Search for the cell housing the specified text and yield its [X, Y] center coordinate. 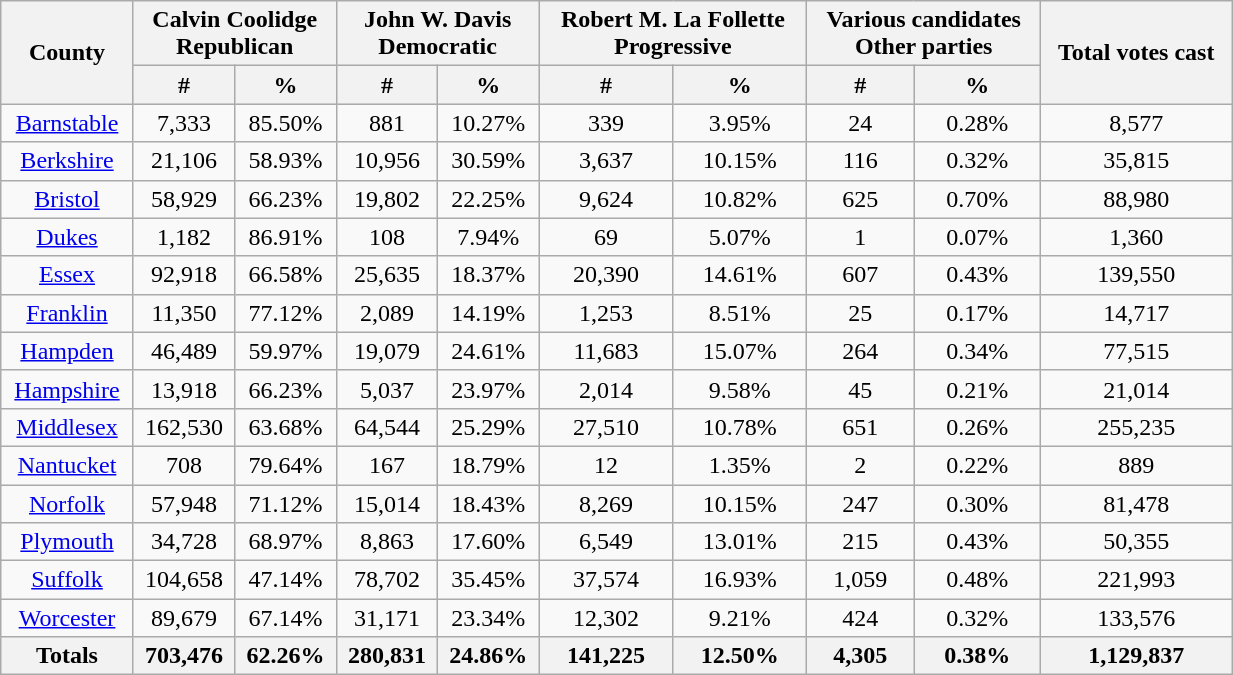
1,182 [184, 237]
58,929 [184, 199]
221,993 [1136, 580]
18.43% [488, 503]
280,831 [386, 656]
88,980 [1136, 199]
62.26% [286, 656]
104,658 [184, 580]
Barnstable [68, 123]
14.19% [488, 313]
34,728 [184, 542]
255,235 [1136, 427]
50,355 [1136, 542]
162,530 [184, 427]
30.59% [488, 161]
31,171 [386, 618]
0.22% [978, 465]
58.93% [286, 161]
46,489 [184, 351]
11,683 [606, 351]
79.64% [286, 465]
68.97% [286, 542]
35.45% [488, 580]
625 [860, 199]
45 [860, 389]
18.79% [488, 465]
Dukes [68, 237]
12,302 [606, 618]
Essex [68, 275]
3.95% [740, 123]
0.30% [978, 503]
339 [606, 123]
Plymouth [68, 542]
10.27% [488, 123]
77,515 [1136, 351]
264 [860, 351]
Bristol [68, 199]
21,106 [184, 161]
139,550 [1136, 275]
78,702 [386, 580]
27,510 [606, 427]
County [68, 52]
92,918 [184, 275]
67.14% [286, 618]
11,350 [184, 313]
Middlesex [68, 427]
8,577 [1136, 123]
Hampden [68, 351]
215 [860, 542]
0.07% [978, 237]
247 [860, 503]
1,360 [1136, 237]
1,059 [860, 580]
0.38% [978, 656]
12 [606, 465]
1,253 [606, 313]
22.25% [488, 199]
Franklin [68, 313]
20,390 [606, 275]
108 [386, 237]
19,079 [386, 351]
24.61% [488, 351]
8,863 [386, 542]
141,225 [606, 656]
85.50% [286, 123]
71.12% [286, 503]
881 [386, 123]
Suffolk [68, 580]
10,956 [386, 161]
9,624 [606, 199]
6,549 [606, 542]
64,544 [386, 427]
0.26% [978, 427]
2,014 [606, 389]
14,717 [1136, 313]
Berkshire [68, 161]
133,576 [1136, 618]
708 [184, 465]
21,014 [1136, 389]
69 [606, 237]
167 [386, 465]
12.50% [740, 656]
37,574 [606, 580]
0.17% [978, 313]
77.12% [286, 313]
8.51% [740, 313]
4,305 [860, 656]
35,815 [1136, 161]
25.29% [488, 427]
23.97% [488, 389]
24 [860, 123]
Norfolk [68, 503]
Calvin CoolidgeRepublican [234, 34]
9.58% [740, 389]
651 [860, 427]
116 [860, 161]
703,476 [184, 656]
1.35% [740, 465]
2,089 [386, 313]
59.97% [286, 351]
89,679 [184, 618]
18.37% [488, 275]
0.48% [978, 580]
0.21% [978, 389]
24.86% [488, 656]
7.94% [488, 237]
5,037 [386, 389]
19,802 [386, 199]
1,129,837 [1136, 656]
1 [860, 237]
25 [860, 313]
0.34% [978, 351]
Worcester [68, 618]
13.01% [740, 542]
17.60% [488, 542]
8,269 [606, 503]
Totals [68, 656]
86.91% [286, 237]
7,333 [184, 123]
47.14% [286, 580]
15,014 [386, 503]
John W. DavisDemocratic [438, 34]
0.70% [978, 199]
Hampshire [68, 389]
2 [860, 465]
424 [860, 618]
57,948 [184, 503]
0.28% [978, 123]
81,478 [1136, 503]
10.78% [740, 427]
Nantucket [68, 465]
66.58% [286, 275]
15.07% [740, 351]
13,918 [184, 389]
63.68% [286, 427]
25,635 [386, 275]
Various candidatesOther parties [924, 34]
Robert M. La FolletteProgressive [673, 34]
9.21% [740, 618]
3,637 [606, 161]
5.07% [740, 237]
16.93% [740, 580]
Total votes cast [1136, 52]
607 [860, 275]
14.61% [740, 275]
23.34% [488, 618]
10.82% [740, 199]
889 [1136, 465]
